Output the (x, y) coordinate of the center of the cell containing the given text.  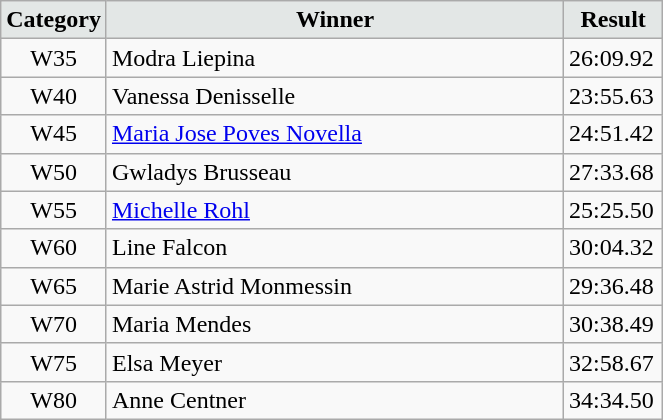
W65 (54, 286)
30:04.32 (614, 248)
W75 (54, 362)
27:33.68 (614, 172)
W60 (54, 248)
25:25.50 (614, 210)
32:58.67 (614, 362)
Modra Liepina (334, 58)
Maria Jose Poves Novella (334, 134)
Category (54, 20)
W45 (54, 134)
Maria Mendes (334, 324)
W70 (54, 324)
23:55.63 (614, 96)
Line Falcon (334, 248)
26:09.92 (614, 58)
Marie Astrid Monmessin (334, 286)
Vanessa Denisselle (334, 96)
W50 (54, 172)
W35 (54, 58)
W40 (54, 96)
Gwladys Brusseau (334, 172)
Result (614, 20)
29:36.48 (614, 286)
Anne Centner (334, 400)
30:38.49 (614, 324)
24:51.42 (614, 134)
W55 (54, 210)
Michelle Rohl (334, 210)
Elsa Meyer (334, 362)
34:34.50 (614, 400)
Winner (334, 20)
W80 (54, 400)
